Locate the cell with the specified text and output its [X, Y] center coordinate. 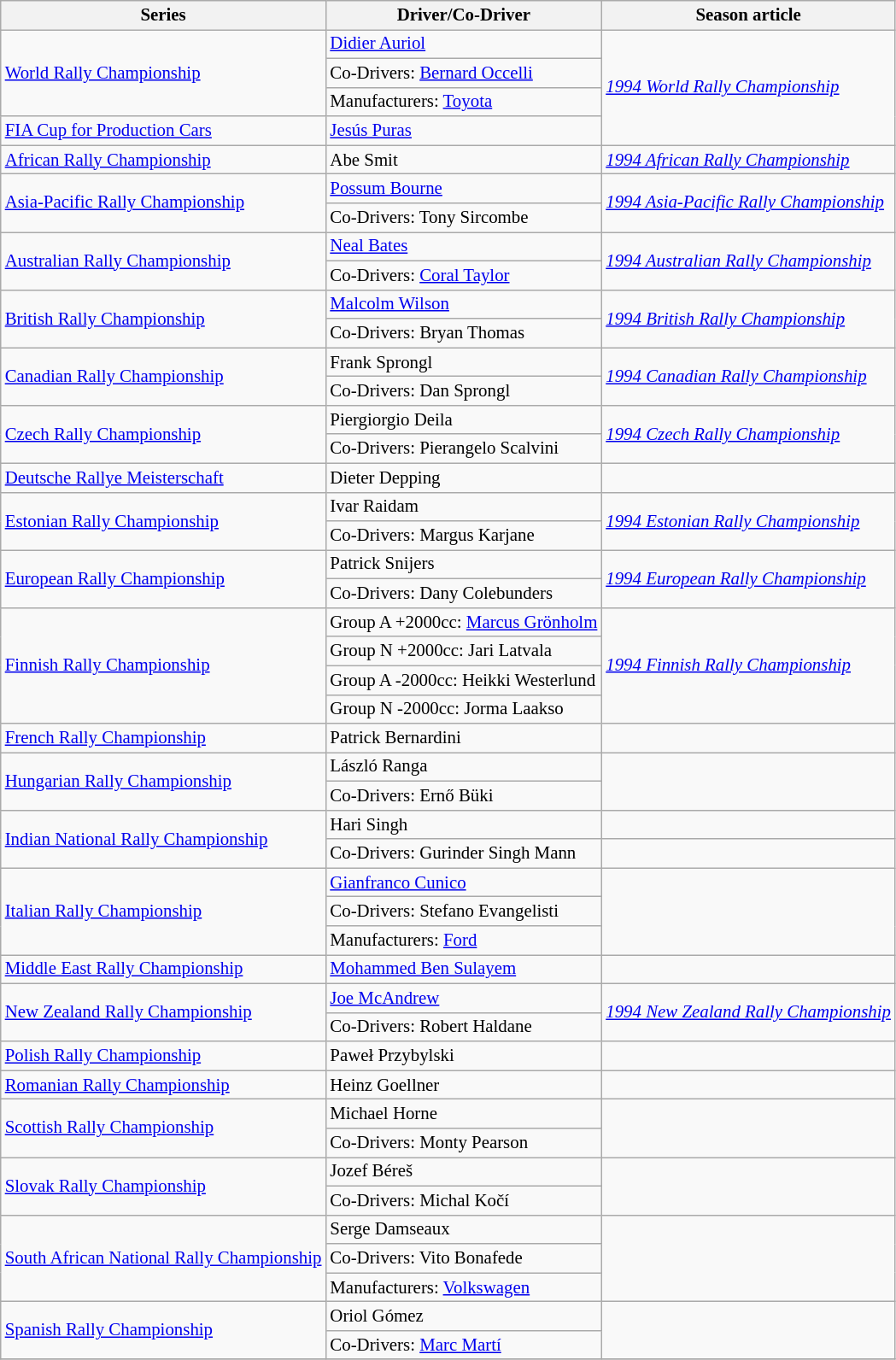
African Rally Championship [164, 160]
Co-Drivers: Marc Martí [463, 1345]
South African National Rally Championship [164, 1258]
Ivar Raidam [463, 507]
French Rally Championship [164, 738]
Asia-Pacific Rally Championship [164, 203]
Deutsche Rallye Meisterschaft [164, 478]
Series [164, 15]
Group A -2000cc: Heikki Westerlund [463, 680]
Malcolm Wilson [463, 304]
Co-Drivers: Coral Taylor [463, 275]
1994 British Rally Championship [748, 319]
Possum Bourne [463, 189]
Czech Rally Championship [164, 434]
1994 Canadian Rally Championship [748, 377]
Co-Drivers: Vito Bonafede [463, 1258]
Manufacturers: Toyota [463, 102]
Patrick Snijers [463, 565]
Group N +2000cc: Jari Latvala [463, 651]
Manufacturers: Ford [463, 941]
Romanian Rally Championship [164, 1085]
Heinz Goellner [463, 1085]
Hari Singh [463, 824]
László Ranga [463, 767]
Canadian Rally Championship [164, 377]
Manufacturers: Volkswagen [463, 1287]
New Zealand Rally Championship [164, 1012]
1994 Estonian Rally Championship [748, 521]
Group N -2000cc: Jorma Laakso [463, 709]
Co-Drivers: Monty Pearson [463, 1143]
1994 New Zealand Rally Championship [748, 1012]
European Rally Championship [164, 579]
Estonian Rally Championship [164, 521]
Co-Drivers: Robert Haldane [463, 1027]
Co-Drivers: Dan Sprongl [463, 391]
1994 Czech Rally Championship [748, 434]
1994 Australian Rally Championship [748, 261]
Australian Rally Championship [164, 261]
Indian National Rally Championship [164, 839]
Spanish Rally Championship [164, 1331]
Co-Drivers: Margus Karjane [463, 536]
Jesús Puras [463, 131]
1994 Asia-Pacific Rally Championship [748, 203]
Co-Drivers: Bernard Occelli [463, 73]
Hungarian Rally Championship [164, 782]
Scottish Rally Championship [164, 1128]
Neal Bates [463, 246]
Frank Sprongl [463, 362]
FIA Cup for Production Cars [164, 131]
Finnish Rally Championship [164, 665]
Patrick Bernardini [463, 738]
Joe McAndrew [463, 998]
1994 World Rally Championship [748, 87]
Serge Damseaux [463, 1229]
Michael Horne [463, 1114]
Italian Rally Championship [164, 912]
Jozef Béreš [463, 1171]
Co-Drivers: Pierangelo Scalvini [463, 448]
Driver/Co-Driver [463, 15]
Oriol Gómez [463, 1316]
Co-Drivers: Bryan Thomas [463, 333]
Co-Drivers: Tony Sircombe [463, 218]
Abe Smit [463, 160]
1994 African Rally Championship [748, 160]
Piergiorgio Deila [463, 419]
Dieter Depping [463, 478]
Co-Drivers: Gurinder Singh Mann [463, 853]
Gianfranco Cunico [463, 882]
Didier Auriol [463, 44]
Co-Drivers: Dany Colebunders [463, 594]
Paweł Przybylski [463, 1056]
Co-Drivers: Stefano Evangelisti [463, 912]
British Rally Championship [164, 319]
World Rally Championship [164, 73]
Slovak Rally Championship [164, 1186]
Co-Drivers: Ernő Büki [463, 795]
1994 Finnish Rally Championship [748, 665]
Middle East Rally Championship [164, 970]
Polish Rally Championship [164, 1056]
Co-Drivers: Michal Kočí [463, 1200]
1994 European Rally Championship [748, 579]
Mohammed Ben Sulayem [463, 970]
Group A +2000cc: Marcus Grönholm [463, 622]
Season article [748, 15]
